For the text-containing cell, return its midpoint in [x, y] coordinate format. 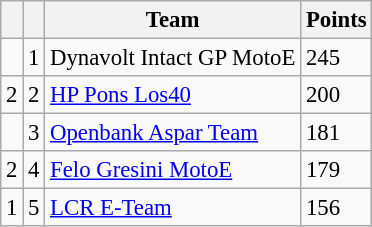
5 [34, 208]
179 [336, 170]
Points [336, 20]
HP Pons Los40 [173, 95]
200 [336, 95]
3 [34, 133]
Felo Gresini MotoE [173, 170]
LCR E-Team [173, 208]
181 [336, 133]
245 [336, 58]
Dynavolt Intact GP MotoE [173, 58]
Openbank Aspar Team [173, 133]
4 [34, 170]
Team [173, 20]
156 [336, 208]
